Pinpoint the cell where the given text exists, returning its [X, Y] midpoint coordinate. 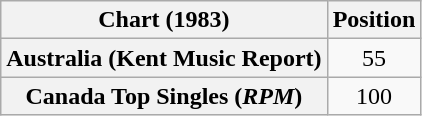
Chart (1983) [164, 20]
55 [374, 58]
Canada Top Singles (RPM) [164, 96]
Australia (Kent Music Report) [164, 58]
Position [374, 20]
100 [374, 96]
